Find where the given text appears and provide that cell's center as (X, Y) coordinate. 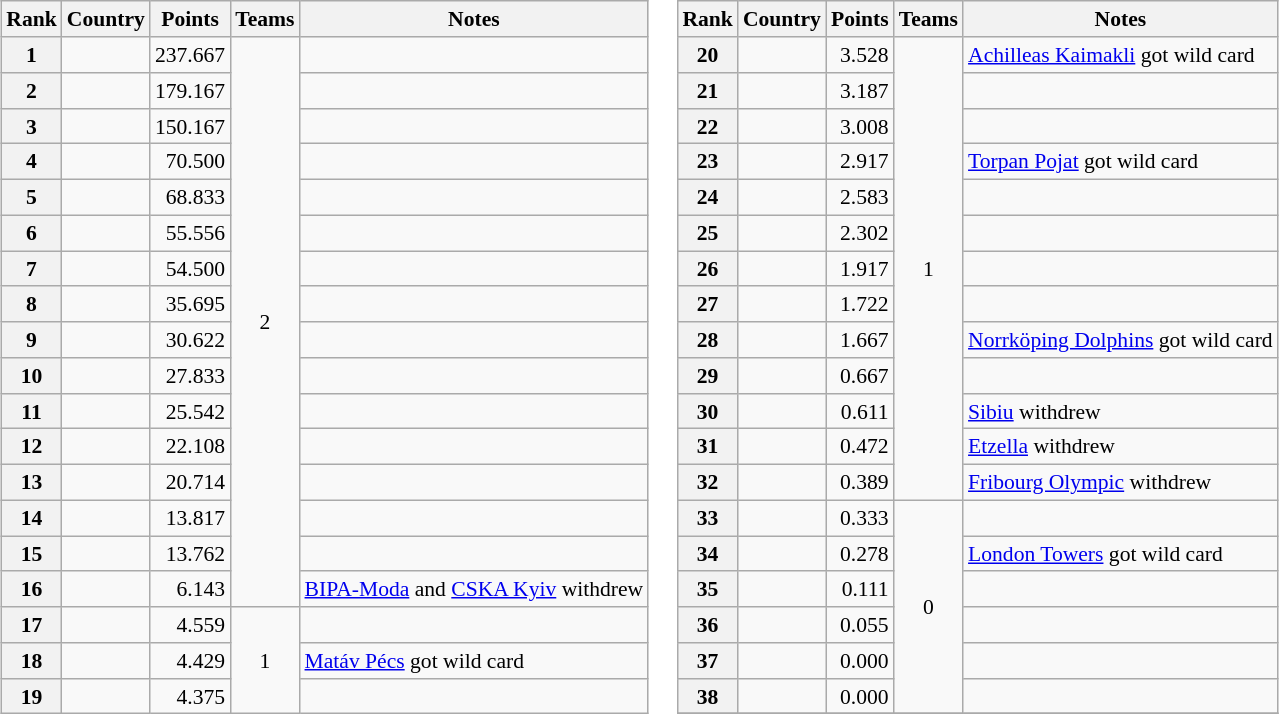
22 (708, 126)
Etzella withdrew (1120, 447)
9 (32, 340)
30 (708, 411)
Matáv Pécs got wild card (474, 661)
2.917 (860, 162)
13.817 (190, 518)
34 (708, 554)
37 (708, 661)
3.528 (860, 55)
38 (708, 696)
10 (32, 376)
150.167 (190, 126)
0.111 (860, 589)
27 (708, 304)
2.583 (860, 197)
0.472 (860, 447)
0.611 (860, 411)
BIPA-Moda and CSKA Kyiv withdrew (474, 589)
3.187 (860, 91)
22.108 (190, 447)
4.429 (190, 661)
3 (32, 126)
12 (32, 447)
0.278 (860, 554)
19 (32, 696)
179.167 (190, 91)
15 (32, 554)
20.714 (190, 482)
6 (32, 233)
55.556 (190, 233)
3.008 (860, 126)
2.302 (860, 233)
25.542 (190, 411)
11 (32, 411)
36 (708, 625)
35.695 (190, 304)
0.389 (860, 482)
7 (32, 269)
0.667 (860, 376)
30.622 (190, 340)
13.762 (190, 554)
23 (708, 162)
33 (708, 518)
31 (708, 447)
4 (32, 162)
70.500 (190, 162)
20 (708, 55)
Norrköping Dolphins got wild card (1120, 340)
21 (708, 91)
1.667 (860, 340)
1.917 (860, 269)
27.833 (190, 376)
4.375 (190, 696)
26 (708, 269)
0.333 (860, 518)
8 (32, 304)
237.667 (190, 55)
1.722 (860, 304)
25 (708, 233)
14 (32, 518)
54.500 (190, 269)
6.143 (190, 589)
16 (32, 589)
13 (32, 482)
Torpan Pojat got wild card (1120, 162)
0.055 (860, 625)
32 (708, 482)
5 (32, 197)
4.559 (190, 625)
0 (928, 607)
68.833 (190, 197)
Fribourg Olympic withdrew (1120, 482)
24 (708, 197)
18 (32, 661)
35 (708, 589)
28 (708, 340)
Sibiu withdrew (1120, 411)
Achilleas Kaimakli got wild card (1120, 55)
29 (708, 376)
London Towers got wild card (1120, 554)
17 (32, 625)
